Capture the cell that displays the provided text and extract its (x, y) central coordinate. 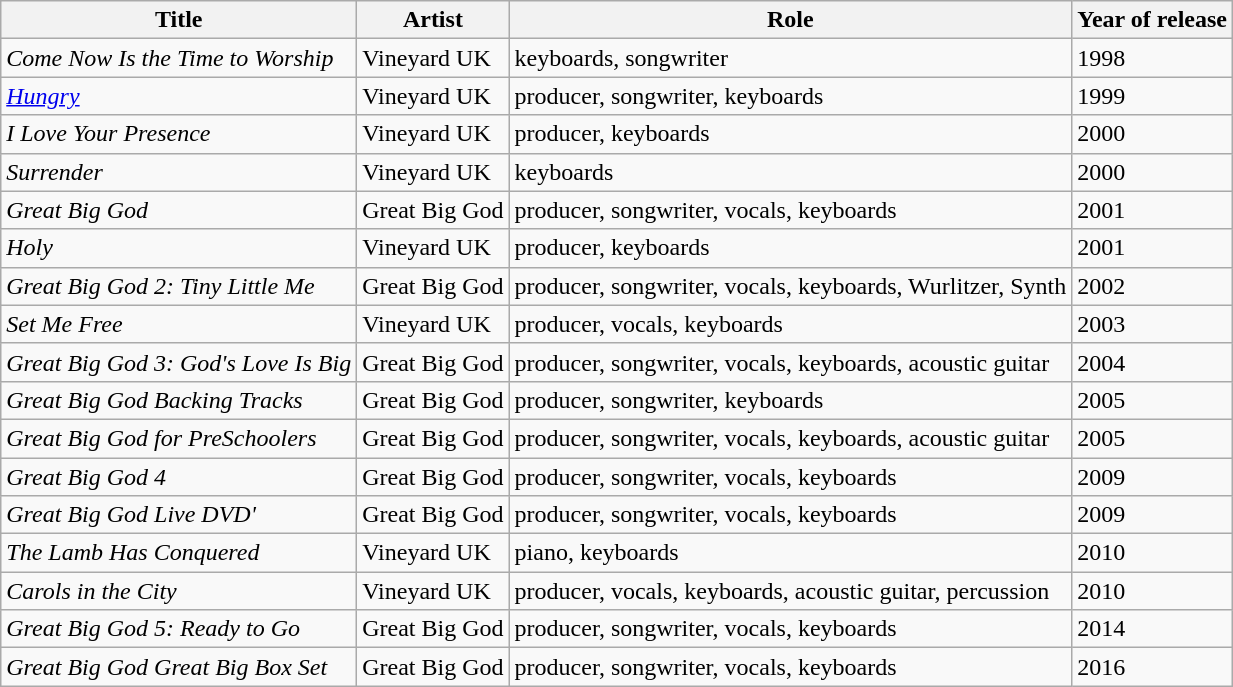
Title (179, 20)
Great Big God 5: Ready to Go (179, 629)
2004 (1152, 362)
Carols in the City (179, 591)
2016 (1152, 667)
producer, vocals, keyboards (790, 324)
Holy (179, 248)
1998 (1152, 58)
keyboards, songwriter (790, 58)
piano, keyboards (790, 553)
producer, songwriter, vocals, keyboards, Wurlitzer, Synth (790, 286)
keyboards (790, 172)
Great Big God 4 (179, 477)
The Lamb Has Conquered (179, 553)
Year of release (1152, 20)
Surrender (179, 172)
Come Now Is the Time to Worship (179, 58)
Great Big God 2: Tiny Little Me (179, 286)
Great Big God for PreSchoolers (179, 438)
Great Big God Backing Tracks (179, 400)
Role (790, 20)
Great Big God Great Big Box Set (179, 667)
1999 (1152, 96)
Hungry (179, 96)
producer, vocals, keyboards, acoustic guitar, percussion (790, 591)
I Love Your Presence (179, 134)
2003 (1152, 324)
2002 (1152, 286)
Set Me Free (179, 324)
Great Big God Live DVD' (179, 515)
Great Big God 3: God's Love Is Big (179, 362)
2014 (1152, 629)
Artist (433, 20)
